Identify which cell holds the provided text, then report its [X, Y] central coordinate. 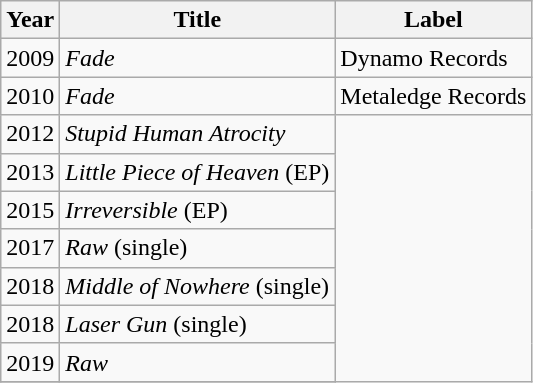
Little Piece of Heaven (EP) [198, 172]
2010 [30, 96]
Title [198, 20]
Raw (single) [198, 248]
2012 [30, 134]
Irreversible (EP) [198, 210]
Middle of Nowhere (single) [198, 286]
2019 [30, 362]
Stupid Human Atrocity [198, 134]
Laser Gun (single) [198, 324]
Label [434, 20]
Raw [198, 362]
Year [30, 20]
2013 [30, 172]
Dynamo Records [434, 58]
2015 [30, 210]
Metaledge Records [434, 96]
2017 [30, 248]
2009 [30, 58]
